Extract the (X, Y) coordinate from the center of the cell holding the provided text.  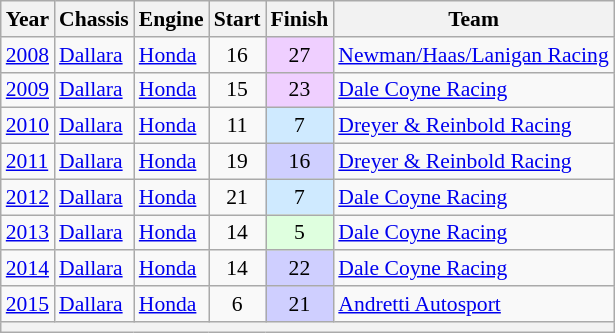
6 (238, 304)
5 (300, 233)
Team (473, 19)
23 (300, 90)
15 (238, 90)
2014 (28, 269)
27 (300, 55)
2013 (28, 233)
Year (28, 19)
Finish (300, 19)
2015 (28, 304)
19 (238, 162)
Newman/Haas/Lanigan Racing (473, 55)
Engine (172, 19)
2010 (28, 126)
Chassis (94, 19)
2009 (28, 90)
22 (300, 269)
2008 (28, 55)
11 (238, 126)
2011 (28, 162)
Start (238, 19)
2012 (28, 197)
Andretti Autosport (473, 304)
